Detect which cell encompasses the target text, then output its [X, Y] center coordinate. 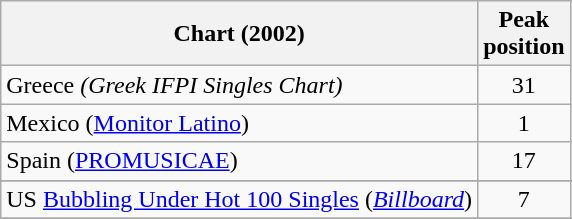
Spain (PROMUSICAE) [240, 161]
7 [524, 199]
31 [524, 85]
US Bubbling Under Hot 100 Singles (Billboard) [240, 199]
Mexico (Monitor Latino) [240, 123]
17 [524, 161]
1 [524, 123]
Greece (Greek IFPI Singles Chart) [240, 85]
Peakposition [524, 34]
Chart (2002) [240, 34]
